From the cell containing the given text, extract its center point as [X, Y] coordinate. 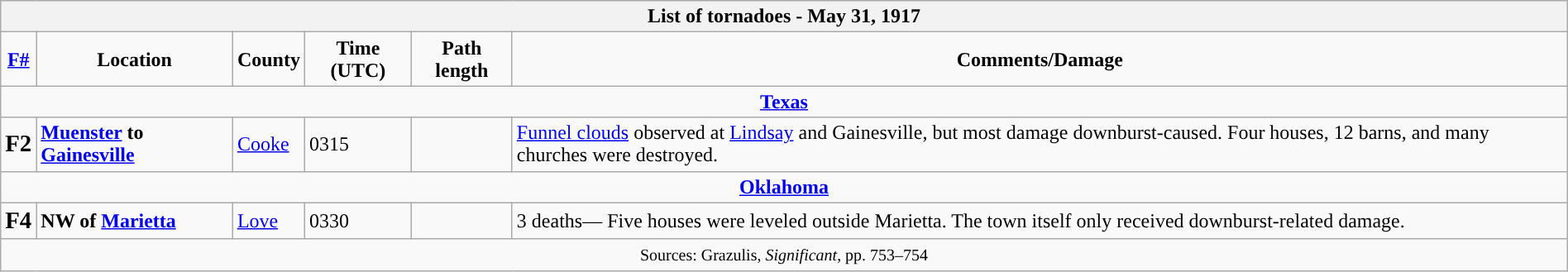
Muenster to Gainesville [135, 144]
Texas [784, 102]
3 deaths— Five houses were leveled outside Marietta. The town itself only received downburst-related damage. [1040, 221]
F# [18, 60]
Path length [461, 60]
Sources: Grazulis, Significant, pp. 753–754 [784, 255]
F2 [18, 144]
Love [268, 221]
Comments/Damage [1040, 60]
Oklahoma [784, 187]
NW of Marietta [135, 221]
0330 [357, 221]
F4 [18, 221]
Time (UTC) [357, 60]
Cooke [268, 144]
List of tornadoes - May 31, 1917 [784, 17]
0315 [357, 144]
Funnel clouds observed at Lindsay and Gainesville, but most damage downburst-caused. Four houses, 12 barns, and many churches were destroyed. [1040, 144]
Location [135, 60]
County [268, 60]
